Extract the (X, Y) coordinate from the center of the cell holding the provided text.  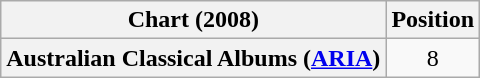
Position (433, 20)
Australian Classical Albums (ARIA) (194, 58)
Chart (2008) (194, 20)
8 (433, 58)
